Capture the cell that displays the provided text and extract its [x, y] central coordinate. 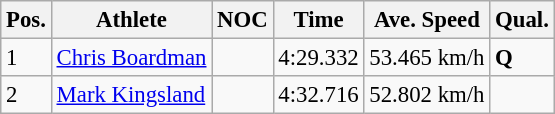
1 [26, 58]
52.802 km/h [427, 95]
Chris Boardman [132, 58]
4:32.716 [318, 95]
2 [26, 95]
Mark Kingsland [132, 95]
Q [522, 58]
Qual. [522, 20]
Time [318, 20]
Pos. [26, 20]
4:29.332 [318, 58]
53.465 km/h [427, 58]
NOC [242, 20]
Ave. Speed [427, 20]
Athlete [132, 20]
